Find where the given text appears and provide that cell's center as (x, y) coordinate. 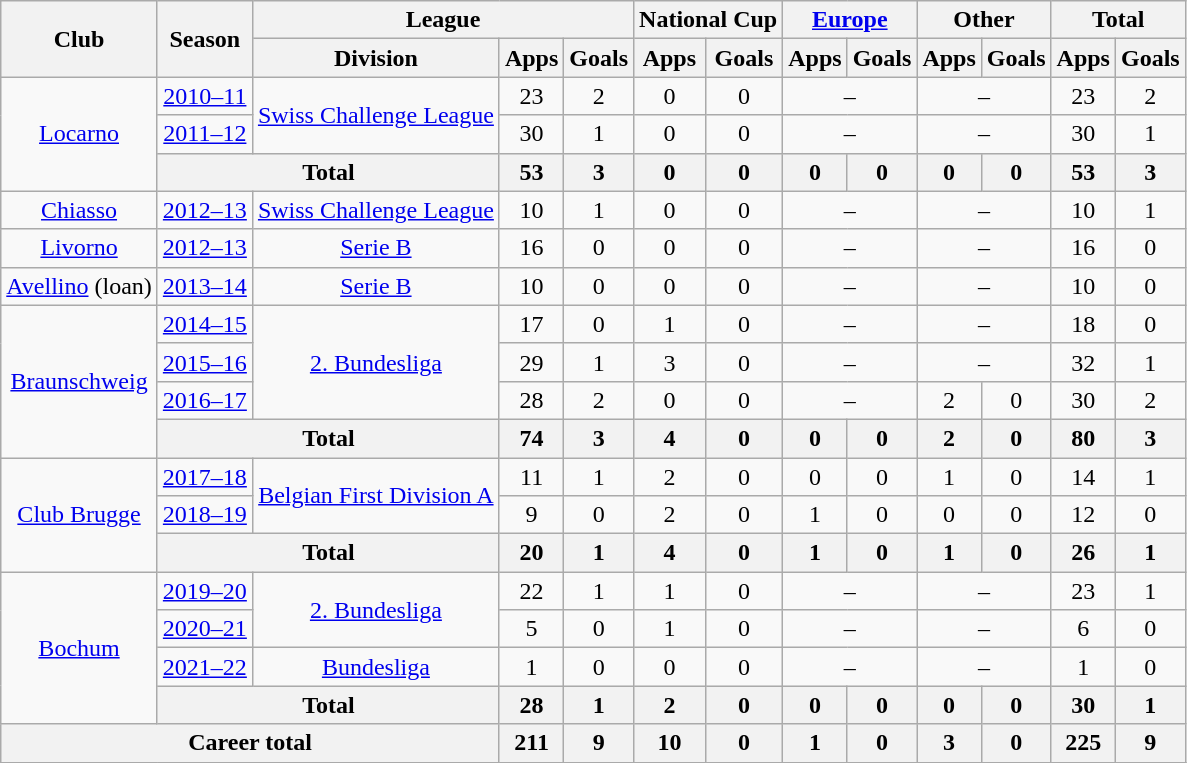
17 (531, 324)
26 (1083, 553)
2016–17 (204, 400)
2018–19 (204, 515)
22 (531, 591)
Chiasso (80, 210)
Club (80, 39)
Bundesliga (376, 667)
2017–18 (204, 477)
2019–20 (204, 591)
29 (531, 362)
80 (1083, 438)
32 (1083, 362)
League (442, 20)
2010–11 (204, 96)
225 (1083, 743)
Division (376, 58)
National Cup (708, 20)
Career total (250, 743)
Bochum (80, 648)
12 (1083, 515)
Other (984, 20)
11 (531, 477)
18 (1083, 324)
74 (531, 438)
Avellino (loan) (80, 286)
2011–12 (204, 134)
2020–21 (204, 629)
Belgian First Division A (376, 496)
Europe (850, 20)
5 (531, 629)
Season (204, 39)
2013–14 (204, 286)
14 (1083, 477)
2015–16 (204, 362)
20 (531, 553)
Livorno (80, 248)
6 (1083, 629)
211 (531, 743)
Braunschweig (80, 381)
Club Brugge (80, 515)
2014–15 (204, 324)
2021–22 (204, 667)
Locarno (80, 134)
